From the cell containing the given text, extract its center point as (X, Y) coordinate. 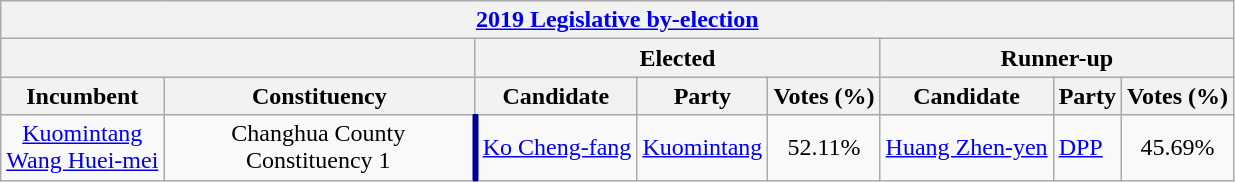
Incumbent (82, 96)
Kuomintang (702, 148)
Runner-up (1057, 58)
KuomintangWang Huei-mei (82, 148)
DPP (1087, 148)
Ko Cheng-fang (556, 148)
Changhua County Constituency 1 (320, 148)
45.69% (1177, 148)
Huang Zhen-yen (966, 148)
Elected (678, 58)
52.11% (824, 148)
Constituency (320, 96)
2019 Legislative by-election (618, 20)
